From the cell containing the given text, extract its center point as (x, y) coordinate. 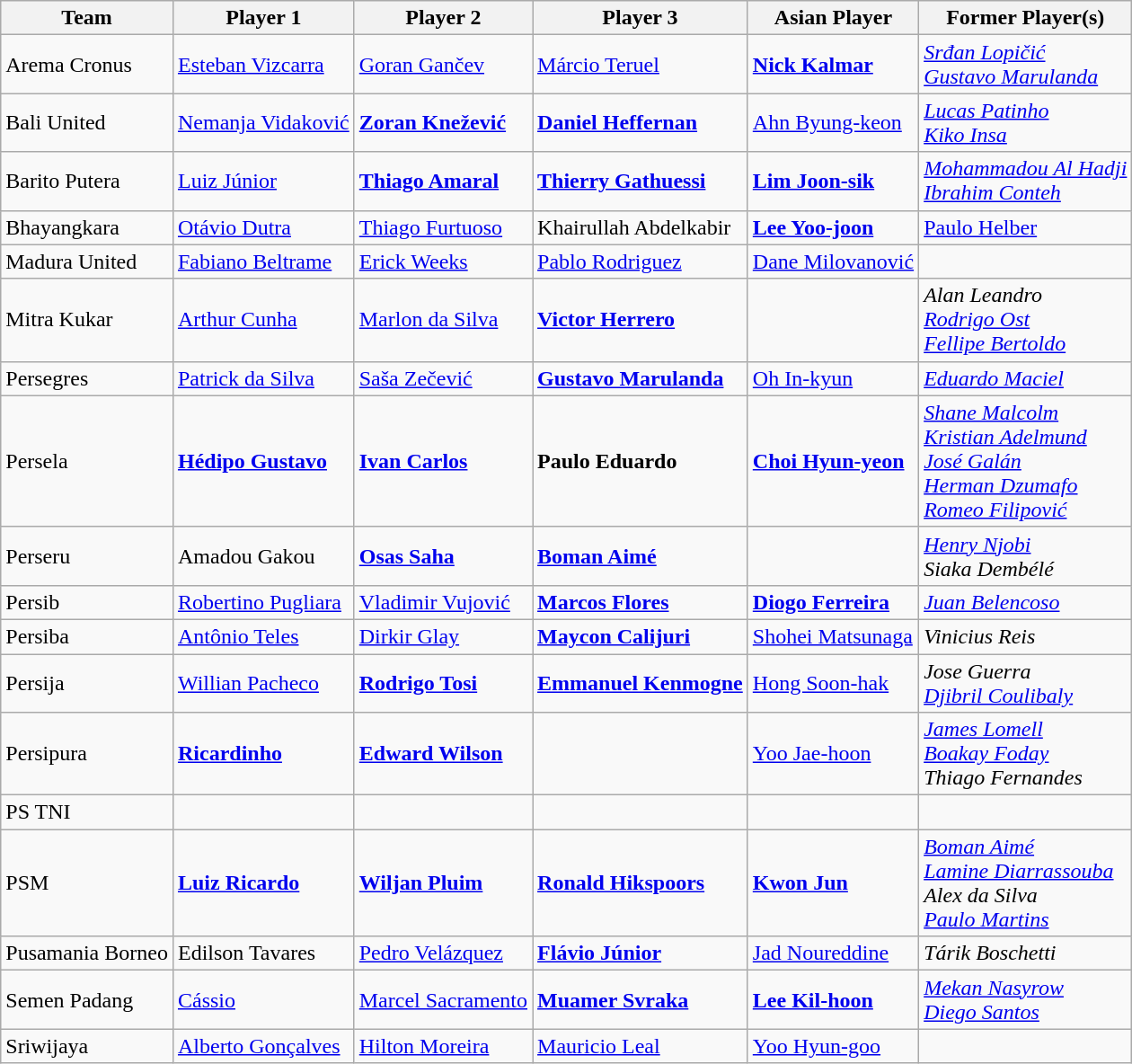
Perseru (87, 555)
Lee Kil-hoon (833, 999)
Ivan Carlos (443, 461)
Thiago Amaral (443, 182)
Barito Putera (87, 182)
Nemanja Vidaković (263, 122)
Yoo Jae-hoon (833, 754)
Pablo Rodriguez (641, 262)
Boman Aimé Lamine Diarrassouba Alex da Silva Paulo Martins (1026, 882)
Luiz Ricardo (263, 882)
Hong Soon-hak (833, 683)
Saša Zečević (443, 378)
Osas Saha (443, 555)
Arema Cronus (87, 65)
Persipura (87, 754)
Kwon Jun (833, 882)
Mitra Kukar (87, 320)
Wiljan Pluim (443, 882)
Yoo Hyun-goo (833, 1046)
Persela (87, 461)
Patrick da Silva (263, 378)
Gustavo Marulanda (641, 378)
Shane Malcolm Kristian Adelmund José Galán Herman Dzumafo Romeo Filipović (1026, 461)
Bali United (87, 122)
Rodrigo Tosi (443, 683)
Cássio (263, 999)
Maycon Calijuri (641, 636)
Boman Aimé (641, 555)
Goran Gančev (443, 65)
Player 1 (263, 18)
Daniel Heffernan (641, 122)
Alan Leandro Rodrigo Ost Fellipe Bertoldo (1026, 320)
Player 3 (641, 18)
James Lomell Boakay Foday Thiago Fernandes (1026, 754)
Eduardo Maciel (1026, 378)
Ronald Hikspoors (641, 882)
Persija (87, 683)
Lim Joon-sik (833, 182)
Vinicius Reis (1026, 636)
Flávio Júnior (641, 953)
Mauricio Leal (641, 1046)
Paulo Eduardo (641, 461)
Antônio Teles (263, 636)
Jose Guerra Djibril Coulibaly (1026, 683)
Hilton Moreira (443, 1046)
Mekan Nasyrow Diego Santos (1026, 999)
Bhayangkara (87, 227)
Emmanuel Kenmogne (641, 683)
Juan Belencoso (1026, 602)
Robertino Pugliara (263, 602)
Edilson Tavares (263, 953)
Khairullah Abdelkabir (641, 227)
Márcio Teruel (641, 65)
Paulo Helber (1026, 227)
Muamer Svraka (641, 999)
PSM (87, 882)
Pedro Velázquez (443, 953)
Jad Noureddine (833, 953)
Player 2 (443, 18)
PS TNI (87, 812)
Madura United (87, 262)
Otávio Dutra (263, 227)
Zoran Knežević (443, 122)
Fabiano Beltrame (263, 262)
Srđan Lopičić Gustavo Marulanda (1026, 65)
Nick Kalmar (833, 65)
Thiago Furtuoso (443, 227)
Former Player(s) (1026, 18)
Dane Milovanović (833, 262)
Lee Yoo-joon (833, 227)
Marcel Sacramento (443, 999)
Oh In-kyun (833, 378)
Amadou Gakou (263, 555)
Thierry Gathuessi (641, 182)
Dirkir Glay (443, 636)
Edward Wilson (443, 754)
Arthur Cunha (263, 320)
Mohammadou Al Hadji Ibrahim Conteh (1026, 182)
Ricardinho (263, 754)
Willian Pacheco (263, 683)
Shohei Matsunaga (833, 636)
Diogo Ferreira (833, 602)
Marcos Flores (641, 602)
Persib (87, 602)
Hédipo Gustavo (263, 461)
Victor Herrero (641, 320)
Luiz Júnior (263, 182)
Henry Njobi Siaka Dembélé (1026, 555)
Asian Player (833, 18)
Vladimir Vujović (443, 602)
Esteban Vizcarra (263, 65)
Choi Hyun-yeon (833, 461)
Erick Weeks (443, 262)
Tárik Boschetti (1026, 953)
Persegres (87, 378)
Ahn Byung-keon (833, 122)
Persiba (87, 636)
Alberto Gonçalves (263, 1046)
Team (87, 18)
Lucas Patinho Kiko Insa (1026, 122)
Pusamania Borneo (87, 953)
Semen Padang (87, 999)
Marlon da Silva (443, 320)
Sriwijaya (87, 1046)
